Search for the cell housing the specified text and yield its [X, Y] center coordinate. 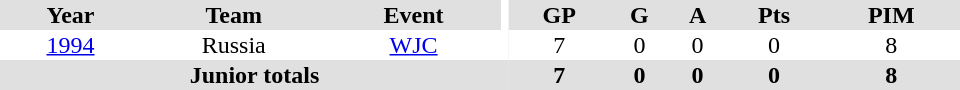
Junior totals [254, 75]
G [639, 15]
PIM [892, 15]
A [697, 15]
Russia [234, 45]
1994 [70, 45]
Year [70, 15]
GP [559, 15]
Team [234, 15]
Pts [774, 15]
Event [413, 15]
WJC [413, 45]
